Identify which cell holds the provided text, then report its (x, y) central coordinate. 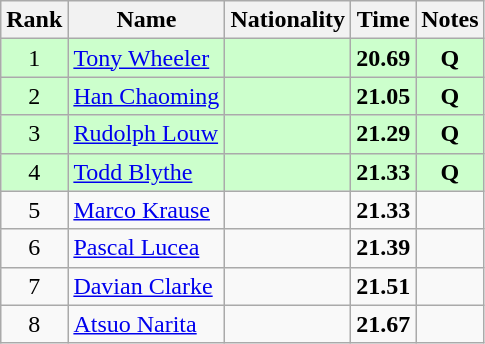
20.69 (384, 58)
Marco Krause (146, 210)
8 (34, 324)
21.05 (384, 96)
21.67 (384, 324)
Tony Wheeler (146, 58)
4 (34, 172)
Pascal Lucea (146, 248)
7 (34, 286)
1 (34, 58)
Atsuo Narita (146, 324)
Han Chaoming (146, 96)
21.39 (384, 248)
Todd Blythe (146, 172)
Name (146, 20)
2 (34, 96)
6 (34, 248)
Rudolph Louw (146, 134)
Davian Clarke (146, 286)
Time (384, 20)
21.29 (384, 134)
Rank (34, 20)
21.51 (384, 286)
Nationality (288, 20)
3 (34, 134)
5 (34, 210)
Notes (450, 20)
